For the text-containing cell, return its midpoint in [x, y] coordinate format. 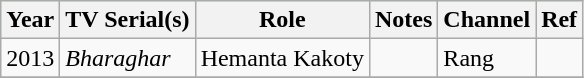
Hemanta Kakoty [282, 58]
2013 [30, 58]
Rang [487, 58]
Ref [560, 20]
TV Serial(s) [128, 20]
Role [282, 20]
Channel [487, 20]
Year [30, 20]
Bharaghar [128, 58]
Notes [403, 20]
